Pinpoint the cell where the given text exists, returning its (X, Y) midpoint coordinate. 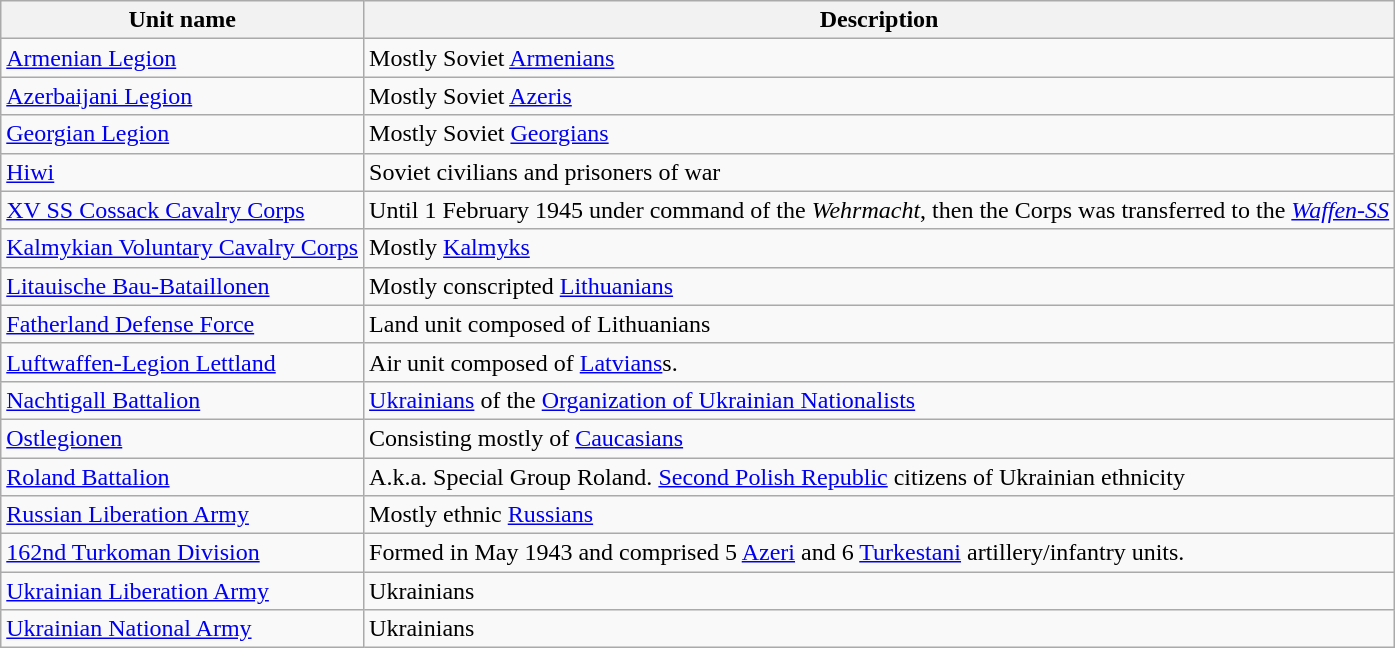
Azerbaijani Legion (182, 96)
Ukrainian Liberation Army (182, 591)
Description (880, 20)
Mostly Soviet Armenians (880, 58)
A.k.a. Special Group Roland. Second Polish Republic citizens of Ukrainian ethnicity (880, 477)
Nachtigall Battalion (182, 400)
Mostly Soviet Azeris (880, 96)
Luftwaffen-Legion Lettland (182, 362)
Litauische Bau-Bataillonen (182, 286)
XV SS Cossack Cavalry Corps (182, 210)
Mostly Kalmyks (880, 248)
Until 1 February 1945 under command of the Wehrmacht, then the Corps was transferred to the Waffen-SS (880, 210)
Soviet civilians and prisoners of war (880, 172)
Unit name (182, 20)
Georgian Legion (182, 134)
Consisting mostly of Caucasians (880, 438)
Fatherland Defense Force (182, 324)
Mostly conscripted Lithuanians (880, 286)
Mostly ethnic Russians (880, 515)
Formed in May 1943 and comprised 5 Azeri and 6 Turkestani artillery/infantry units. (880, 553)
162nd Turkoman Division (182, 553)
Roland Battalion (182, 477)
Ukrainian National Army (182, 629)
Kalmykian Voluntary Cavalry Corps (182, 248)
Russian Liberation Army (182, 515)
Armenian Legion (182, 58)
Ostlegionen (182, 438)
Land unit composed of Lithuanians (880, 324)
Air unit composed of Latvianss. (880, 362)
Ukrainians of the Organization of Ukrainian Nationalists (880, 400)
Mostly Soviet Georgians (880, 134)
Hiwi (182, 172)
